Detect which cell encompasses the target text, then output its (X, Y) center coordinate. 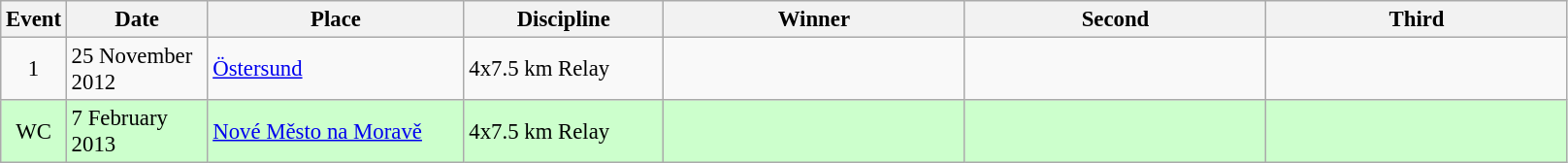
Östersund (336, 70)
Discipline (564, 19)
Third (1417, 19)
Event (34, 19)
Place (336, 19)
Winner (815, 19)
WC (34, 132)
25 November 2012 (137, 70)
Date (137, 19)
Nové Město na Moravě (336, 132)
7 February 2013 (137, 132)
Second (1116, 19)
1 (34, 70)
